From the cell containing the given text, extract its center point as [X, Y] coordinate. 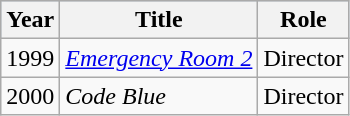
Code Blue [159, 96]
Title [159, 20]
Year [30, 20]
Emergency Room 2 [159, 58]
Role [304, 20]
1999 [30, 58]
2000 [30, 96]
